Return (X, Y) of the center of cell containing provided text 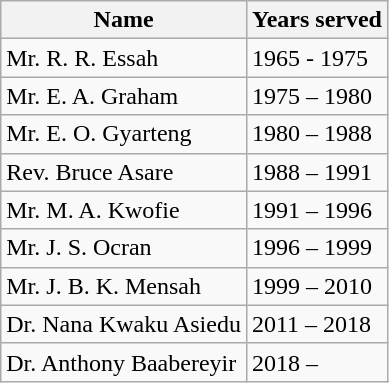
Name (124, 20)
Mr. M. A. Kwofie (124, 210)
1999 – 2010 (316, 286)
2018 – (316, 362)
Mr. E. O. Gyarteng (124, 134)
Dr. Anthony Baabereyir (124, 362)
Mr. E. A. Graham (124, 96)
Dr. Nana Kwaku Asiedu (124, 324)
1980 – 1988 (316, 134)
Mr. R. R. Essah (124, 58)
1975 – 1980 (316, 96)
1988 – 1991 (316, 172)
2011 – 2018 (316, 324)
Mr. J. S. Ocran (124, 248)
1996 – 1999 (316, 248)
1991 – 1996 (316, 210)
Mr. J. B. K. Mensah (124, 286)
Rev. Bruce Asare (124, 172)
1965 - 1975 (316, 58)
Years served (316, 20)
